Pinpoint the cell where the given text exists, returning its (X, Y) midpoint coordinate. 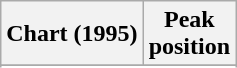
Chart (1995) (72, 34)
Peakposition (189, 34)
